Output the (X, Y) coordinate of the center of the cell containing the given text.  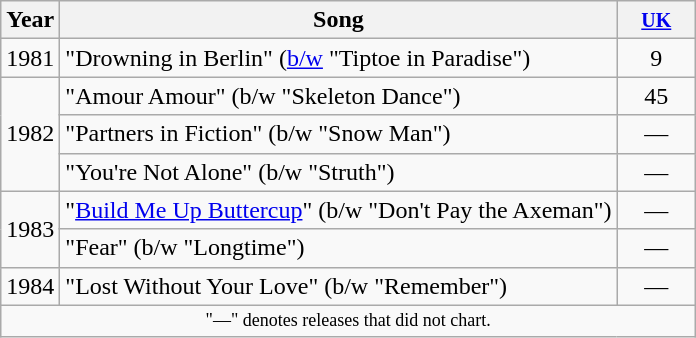
"Lost Without Your Love" (b/w "Remember") (338, 286)
"Fear" (b/w "Longtime") (338, 248)
1981 (30, 58)
1982 (30, 134)
"Drowning in Berlin" (b/w "Tiptoe in Paradise") (338, 58)
Song (338, 20)
1983 (30, 229)
9 (656, 58)
"You're Not Alone" (b/w "Struth") (338, 172)
"Partners in Fiction" (b/w "Snow Man") (338, 134)
"—" denotes releases that did not chart. (348, 320)
45 (656, 96)
UK (656, 20)
"Build Me Up Buttercup" (b/w "Don't Pay the Axeman") (338, 210)
Year (30, 20)
"Amour Amour" (b/w "Skeleton Dance") (338, 96)
1984 (30, 286)
